Provide the [x, y] coordinate of the cell's center where the given text is located.  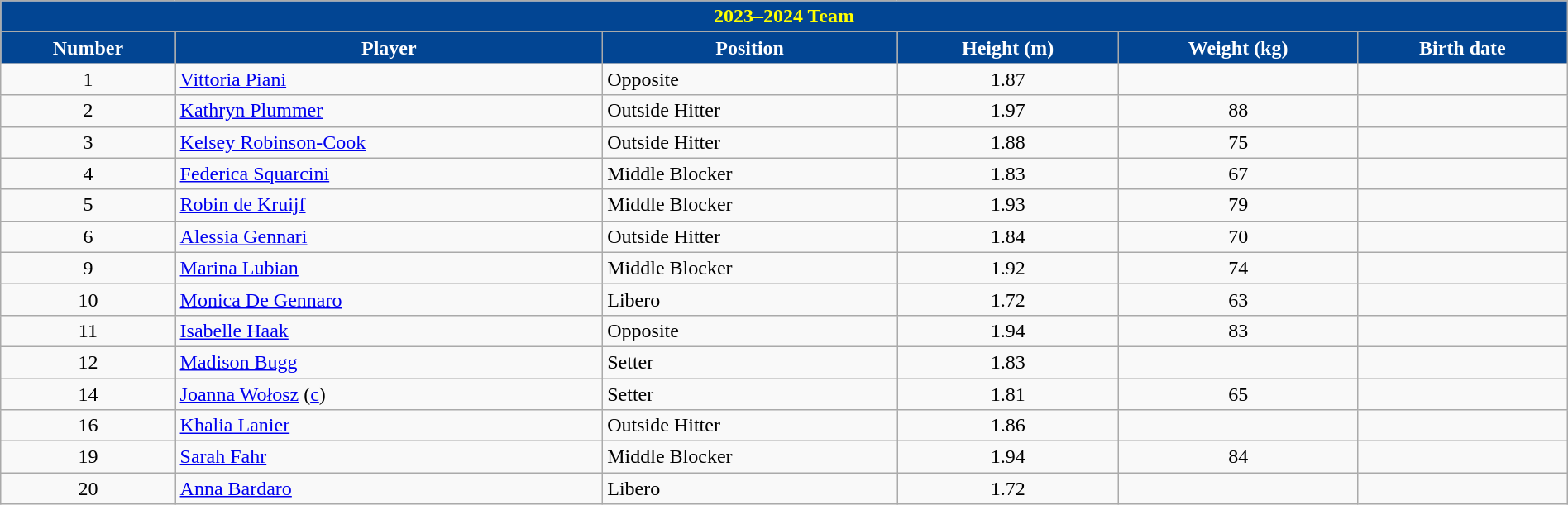
1.87 [1008, 79]
Kelsey Robinson-Cook [389, 142]
65 [1239, 394]
2 [88, 111]
3 [88, 142]
12 [88, 362]
Joanna Wołosz (c) [389, 394]
63 [1239, 299]
1.88 [1008, 142]
16 [88, 426]
2023–2024 Team [784, 17]
1.81 [1008, 394]
Vittoria Piani [389, 79]
19 [88, 457]
11 [88, 331]
67 [1239, 174]
Height (m) [1008, 48]
Kathryn Plummer [389, 111]
Anna Bardaro [389, 488]
1.92 [1008, 268]
Birth date [1463, 48]
Madison Bugg [389, 362]
Monica De Gennaro [389, 299]
6 [88, 236]
84 [1239, 457]
20 [88, 488]
74 [1239, 268]
4 [88, 174]
83 [1239, 331]
Position [750, 48]
Federica Squarcini [389, 174]
Player [389, 48]
1.97 [1008, 111]
1.86 [1008, 426]
Marina Lubian [389, 268]
79 [1239, 205]
9 [88, 268]
14 [88, 394]
1.84 [1008, 236]
Robin de Kruijf [389, 205]
88 [1239, 111]
5 [88, 205]
10 [88, 299]
70 [1239, 236]
1.93 [1008, 205]
Weight (kg) [1239, 48]
75 [1239, 142]
Isabelle Haak [389, 331]
Alessia Gennari [389, 236]
Khalia Lanier [389, 426]
Sarah Fahr [389, 457]
1 [88, 79]
Number [88, 48]
